Output the [X, Y] coordinate of the center of the cell containing the given text.  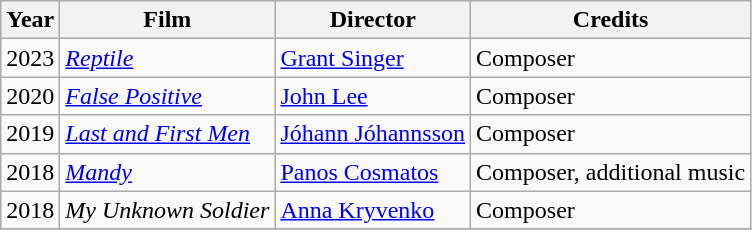
Composer, additional music [611, 172]
Year [30, 20]
Jóhann Jóhannsson [373, 134]
2023 [30, 58]
Director [373, 20]
Grant Singer [373, 58]
2019 [30, 134]
False Positive [168, 96]
My Unknown Soldier [168, 210]
Credits [611, 20]
Mandy [168, 172]
Panos Cosmatos [373, 172]
Anna Kryvenko [373, 210]
Last and First Men [168, 134]
Film [168, 20]
Reptile [168, 58]
John Lee [373, 96]
2020 [30, 96]
